Extract the (X, Y) coordinate from the center of the cell holding the provided text.  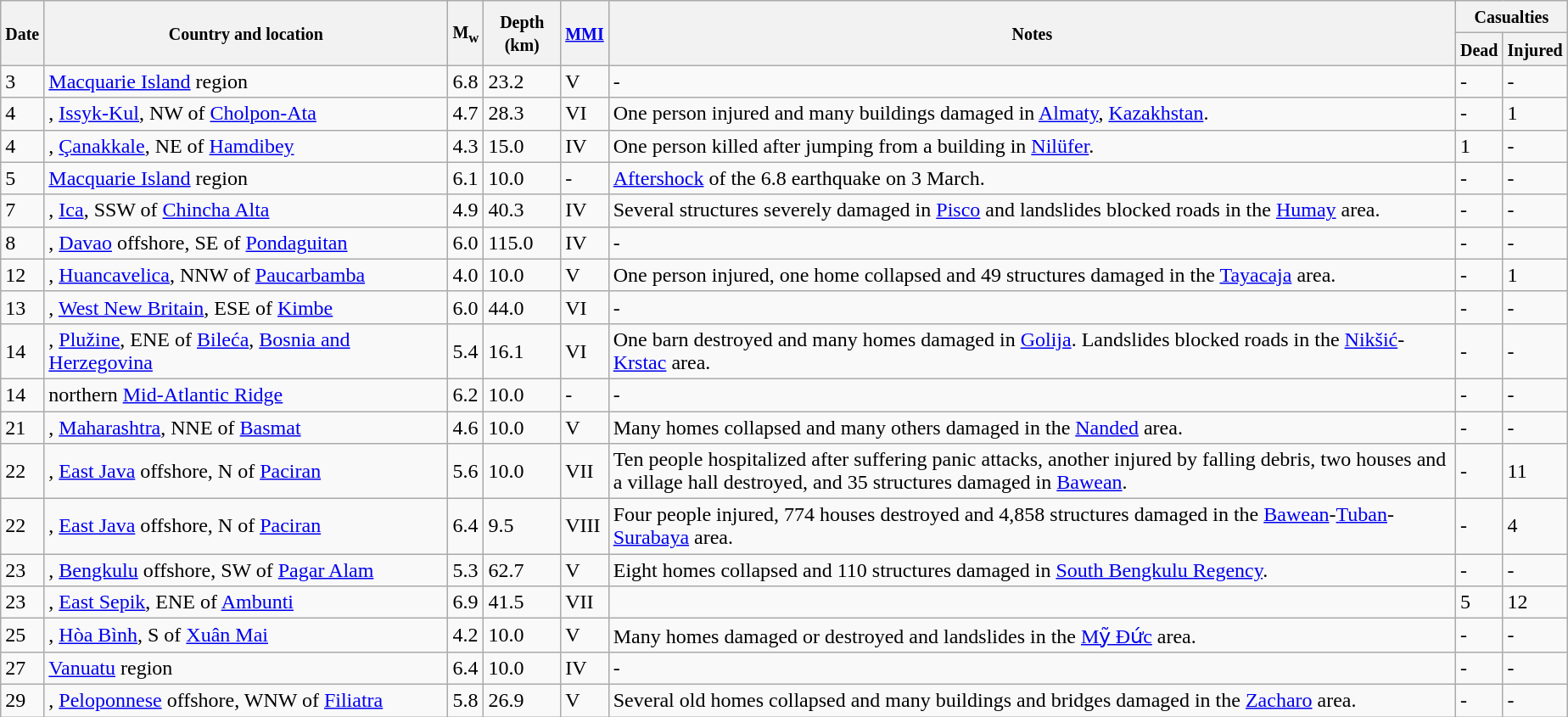
4.6 (466, 427)
4.7 (466, 114)
, West New Britain, ESE of Kimbe (246, 307)
16.1 (523, 351)
27 (22, 668)
5.6 (466, 472)
13 (22, 307)
40.3 (523, 210)
Country and location (246, 33)
Depth (km) (523, 33)
21 (22, 427)
5.3 (466, 570)
5.8 (466, 700)
4.0 (466, 275)
Injured (1535, 49)
15.0 (523, 146)
6.1 (466, 178)
Many homes damaged or destroyed and landslides in the Mỹ Đức area. (1032, 636)
, Peloponnese offshore, WNW of Filiatra (246, 700)
23.2 (523, 81)
11 (1535, 472)
, Bengkulu offshore, SW of Pagar Alam (246, 570)
41.5 (523, 602)
Several structures severely damaged in Pisco and landslides blocked roads in the Humay area. (1032, 210)
6.9 (466, 602)
, Huancavelica, NNW of Paucarbamba (246, 275)
115.0 (523, 243)
Four people injured, 774 houses destroyed and 4,858 structures damaged in the Bawean-Tuban-Surabaya area. (1032, 526)
Eight homes collapsed and 110 structures damaged in South Bengkulu Regency. (1032, 570)
One person injured, one home collapsed and 49 structures damaged in the Tayacaja area. (1032, 275)
Casualties (1511, 17)
, Plužine, ENE of Bileća, Bosnia and Herzegovina (246, 351)
8 (22, 243)
6.2 (466, 395)
Vanuatu region (246, 668)
3 (22, 81)
5.4 (466, 351)
7 (22, 210)
Mw (466, 33)
, Maharashtra, NNE of Basmat (246, 427)
One barn destroyed and many homes damaged in Golija. Landslides blocked roads in the Nikšić-Krstac area. (1032, 351)
, Davao offshore, SE of Pondaguitan (246, 243)
4.9 (466, 210)
Notes (1032, 33)
4.2 (466, 636)
One person injured and many buildings damaged in Almaty, Kazakhstan. (1032, 114)
Dead (1479, 49)
, Issyk-Kul, NW of Cholpon-Ata (246, 114)
One person killed after jumping from a building in Nilüfer. (1032, 146)
Date (22, 33)
62.7 (523, 570)
26.9 (523, 700)
4.3 (466, 146)
6.8 (466, 81)
Aftershock of the 6.8 earthquake on 3 March. (1032, 178)
, Hòa Bình, S of Xuân Mai (246, 636)
, Ica, SSW of Chincha Alta (246, 210)
25 (22, 636)
MMI (585, 33)
28.3 (523, 114)
9.5 (523, 526)
Many homes collapsed and many others damaged in the Nanded area. (1032, 427)
northern Mid-Atlantic Ridge (246, 395)
44.0 (523, 307)
29 (22, 700)
Several old homes collapsed and many buildings and bridges damaged in the Zacharo area. (1032, 700)
, Çanakkale, NE of Hamdibey (246, 146)
, East Sepik, ENE of Ambunti (246, 602)
VIII (585, 526)
